Provide the (X, Y) coordinate of the cell's center where the given text is located.  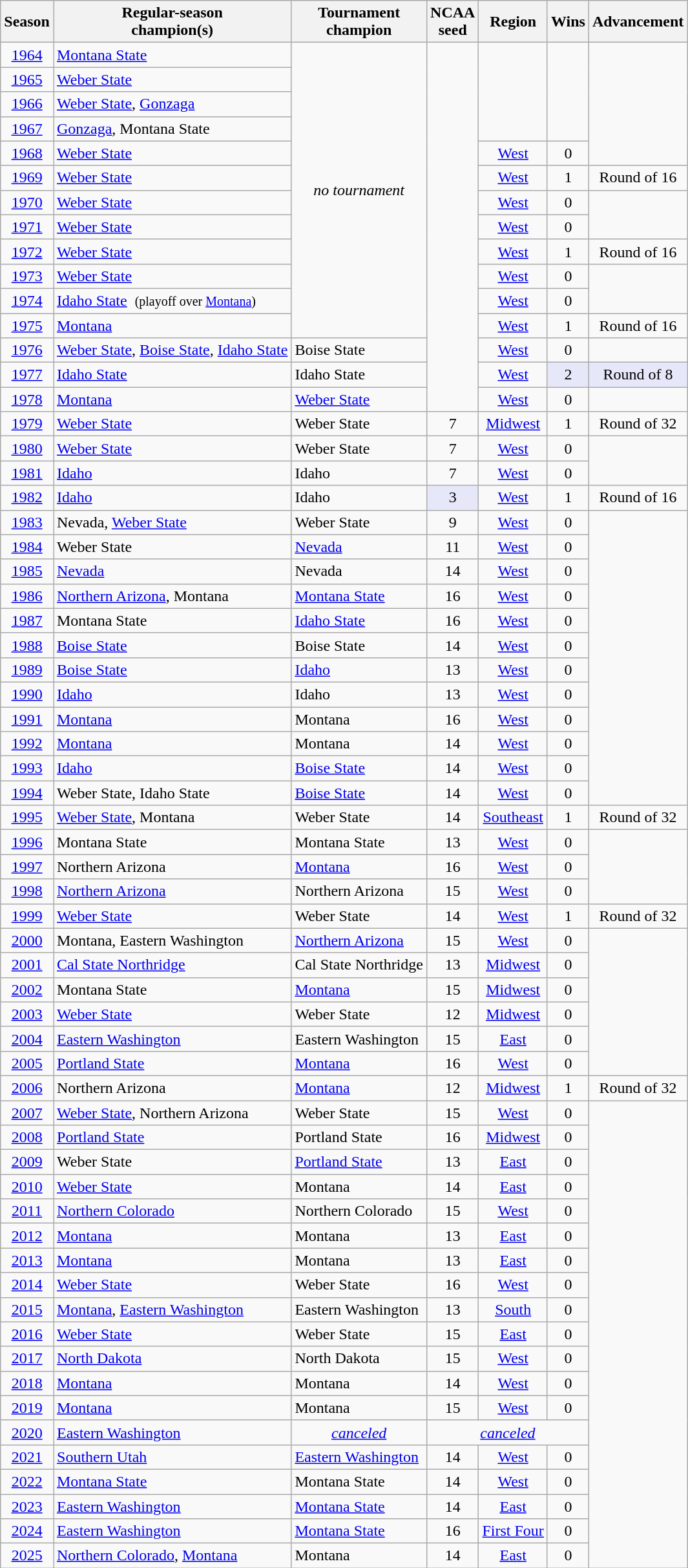
3 (453, 498)
2020 (27, 1432)
NCAAseed (453, 22)
1986 (27, 596)
1990 (27, 694)
1995 (27, 818)
Weber State, Idaho State (172, 793)
2 (568, 375)
1984 (27, 547)
1976 (27, 350)
1993 (27, 768)
1982 (27, 498)
Season (27, 22)
1971 (27, 227)
1981 (27, 473)
1969 (27, 178)
2014 (27, 1285)
2011 (27, 1211)
Southern Utah (172, 1457)
Weber State, Montana (172, 818)
2013 (27, 1260)
2007 (27, 1112)
2010 (27, 1187)
2018 (27, 1383)
1991 (27, 719)
2003 (27, 1014)
1972 (27, 251)
2017 (27, 1359)
1970 (27, 202)
2006 (27, 1088)
1983 (27, 522)
2002 (27, 990)
Region (513, 22)
2005 (27, 1063)
2024 (27, 1531)
2016 (27, 1334)
1989 (27, 670)
South (513, 1309)
2015 (27, 1309)
Wins (568, 22)
1979 (27, 424)
2001 (27, 965)
2021 (27, 1457)
9 (453, 522)
Weber State, Northern Arizona (172, 1112)
2008 (27, 1138)
2004 (27, 1039)
1967 (27, 129)
2022 (27, 1481)
1994 (27, 793)
1999 (27, 916)
Nevada, Weber State (172, 522)
2009 (27, 1162)
1988 (27, 645)
no tournament (359, 190)
Regular-seasonchampion(s) (172, 22)
1975 (27, 325)
1965 (27, 79)
2019 (27, 1408)
1974 (27, 301)
2012 (27, 1236)
Gonzaga, Montana State (172, 129)
1998 (27, 891)
11 (453, 547)
First Four (513, 1531)
2000 (27, 940)
1977 (27, 375)
1973 (27, 276)
Weber State, Boise State, Idaho State (172, 350)
Idaho State (playoff over Montana) (172, 301)
2023 (27, 1507)
Round of 8 (638, 375)
Northern Colorado, Montana (172, 1556)
Tournamentchampion (359, 22)
1985 (27, 571)
Northern Arizona, Montana (172, 596)
1964 (27, 55)
1987 (27, 620)
1968 (27, 153)
1992 (27, 744)
1978 (27, 399)
Southeast (513, 818)
1966 (27, 104)
1996 (27, 842)
2025 (27, 1556)
1997 (27, 867)
1980 (27, 449)
Advancement (638, 22)
Weber State, Gonzaga (172, 104)
